Pinpoint the cell where the given text exists, returning its (x, y) midpoint coordinate. 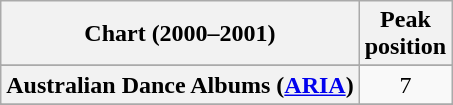
Australian Dance Albums (ARIA) (180, 85)
Chart (2000–2001) (180, 34)
Peakposition (405, 34)
7 (405, 85)
